Identify which cell holds the provided text, then report its (X, Y) central coordinate. 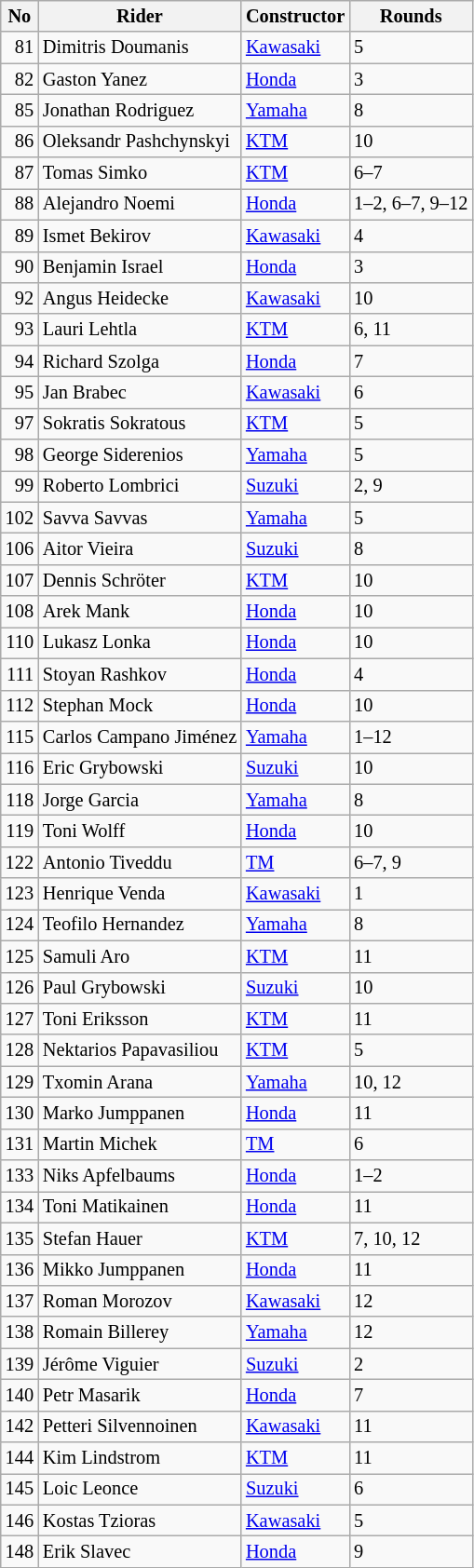
Lukasz Lonka (140, 642)
1–2, 6–7, 9–12 (411, 204)
Rider (140, 16)
Martin Michek (140, 1144)
10, 12 (411, 1082)
Txomin Arana (140, 1082)
Roberto Lombrici (140, 486)
Jérôme Viguier (140, 1364)
Paul Grybowski (140, 988)
146 (20, 1521)
2, 9 (411, 486)
148 (20, 1552)
Niks Apfelbaums (140, 1176)
107 (20, 580)
1 (411, 894)
George Siderenios (140, 455)
Roman Morozov (140, 1301)
1–2 (411, 1176)
Loic Leonce (140, 1489)
88 (20, 204)
Henrique Venda (140, 894)
Tomas Simko (140, 173)
133 (20, 1176)
Lauri Lehtla (140, 330)
94 (20, 361)
Constructor (295, 16)
119 (20, 831)
Stoyan Rashkov (140, 674)
135 (20, 1238)
Oleksandr Pashchynskyi (140, 142)
134 (20, 1207)
137 (20, 1301)
Aitor Vieira (140, 548)
Angus Heidecke (140, 298)
108 (20, 612)
99 (20, 486)
Dennis Schröter (140, 580)
9 (411, 1552)
82 (20, 79)
Erik Slavec (140, 1552)
Jan Brabec (140, 392)
98 (20, 455)
122 (20, 862)
Nektarios Papavasiliou (140, 1050)
Petteri Silvennoinen (140, 1426)
130 (20, 1113)
Carlos Campano Jiménez (140, 737)
Teofilo Hernandez (140, 925)
102 (20, 518)
115 (20, 737)
131 (20, 1144)
85 (20, 110)
92 (20, 298)
Jorge Garcia (140, 800)
Stephan Mock (140, 706)
129 (20, 1082)
106 (20, 548)
Kim Lindstrom (140, 1458)
145 (20, 1489)
93 (20, 330)
Gaston Yanez (140, 79)
142 (20, 1426)
Kostas Tzioras (140, 1521)
116 (20, 768)
Dimitris Doumanis (140, 47)
2 (411, 1364)
Toni Matikainen (140, 1207)
138 (20, 1332)
Mikko Jumppanen (140, 1270)
118 (20, 800)
Petr Masarik (140, 1395)
89 (20, 236)
111 (20, 674)
Romain Billerey (140, 1332)
125 (20, 956)
6–7, 9 (411, 862)
Marko Jumppanen (140, 1113)
140 (20, 1395)
136 (20, 1270)
7, 10, 12 (411, 1238)
81 (20, 47)
124 (20, 925)
Samuli Aro (140, 956)
110 (20, 642)
97 (20, 424)
6–7 (411, 173)
Arek Mank (140, 612)
95 (20, 392)
Toni Wolff (140, 831)
Ismet Bekirov (140, 236)
Rounds (411, 16)
Jonathan Rodriguez (140, 110)
1–12 (411, 737)
112 (20, 706)
139 (20, 1364)
Alejandro Noemi (140, 204)
128 (20, 1050)
Toni Eriksson (140, 1019)
90 (20, 267)
Sokratis Sokratous (140, 424)
144 (20, 1458)
123 (20, 894)
87 (20, 173)
6, 11 (411, 330)
Savva Savvas (140, 518)
Stefan Hauer (140, 1238)
86 (20, 142)
126 (20, 988)
Eric Grybowski (140, 768)
127 (20, 1019)
No (20, 16)
Richard Szolga (140, 361)
Benjamin Israel (140, 267)
Antonio Tiveddu (140, 862)
